Pinpoint the cell where the given text exists, returning its (x, y) midpoint coordinate. 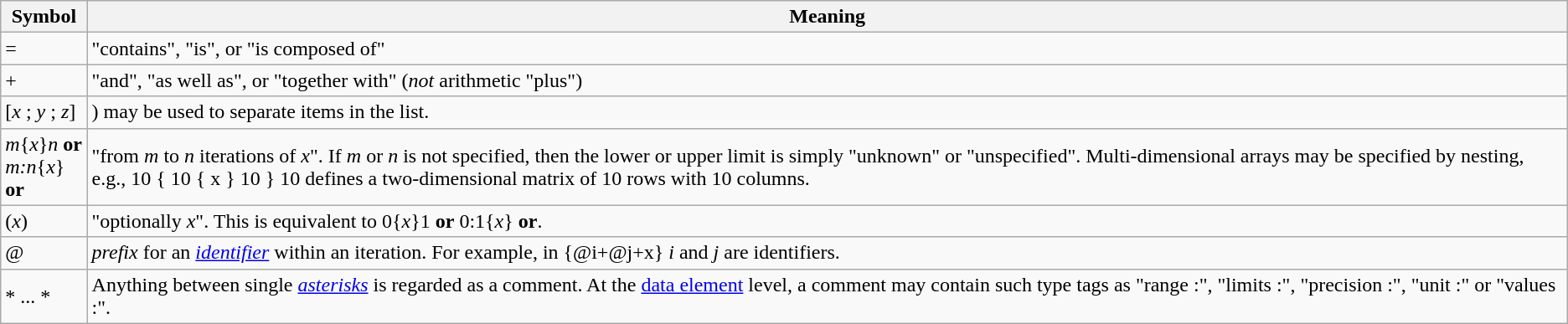
"contains", "is", or "is composed of" (828, 49)
(x) (44, 221)
prefix for an identifier within an iteration. For example, in {@i+@j+x} i and j are identifiers. (828, 253)
* ... * (44, 296)
[x ; y ; z] (44, 112)
"optionally x". This is equivalent to 0{x}1 or 0:1{x} or. (828, 221)
@ (44, 253)
"and", "as well as", or "together with" (not arithmetic "plus") (828, 80)
) may be used to separate items in the list. (828, 112)
Meaning (828, 17)
+ (44, 80)
Symbol (44, 17)
= (44, 49)
m{x}n orm:n{x} or (44, 167)
